From the cell containing the given text, extract its center point as (X, Y) coordinate. 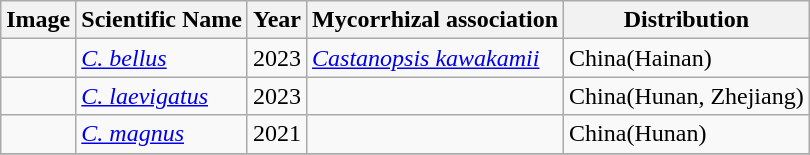
Scientific Name (162, 20)
C. magnus (162, 134)
2021 (276, 134)
Mycorrhizal association (436, 20)
Distribution (687, 20)
C. bellus (162, 58)
China(Hunan, Zhejiang) (687, 96)
Image (38, 20)
C. laevigatus (162, 96)
Year (276, 20)
China(Hainan) (687, 58)
Castanopsis kawakamii (436, 58)
China(Hunan) (687, 134)
